From the cell containing the given text, extract its center point as (x, y) coordinate. 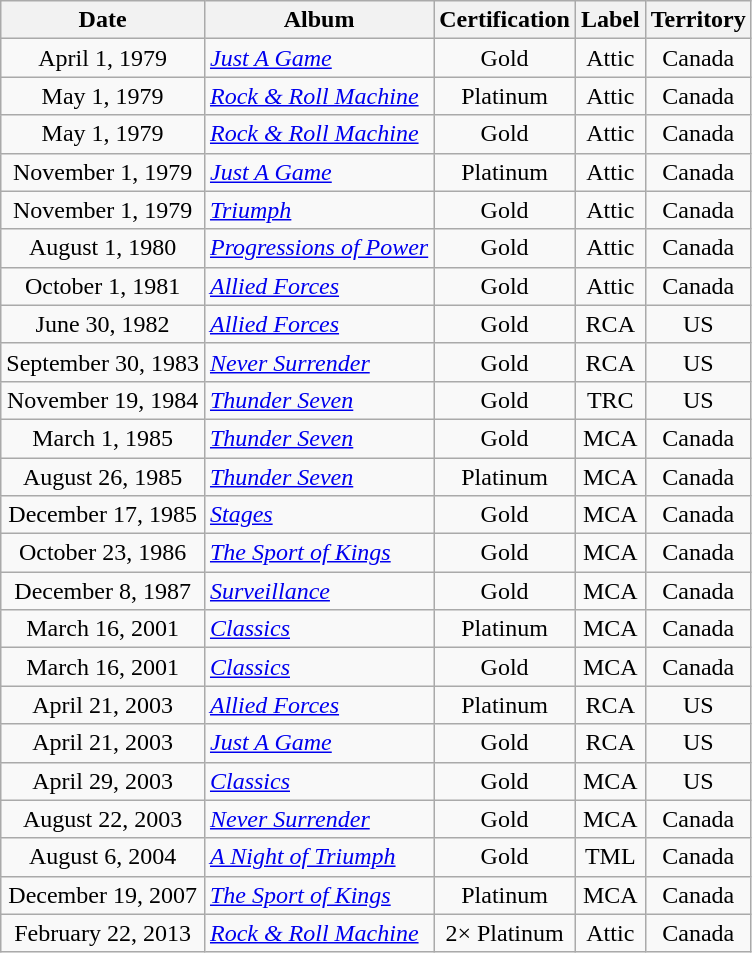
Label (610, 20)
March 1, 1985 (103, 438)
TML (610, 857)
August 26, 1985 (103, 477)
2× Platinum (505, 933)
April 1, 1979 (103, 58)
September 30, 1983 (103, 362)
Certification (505, 20)
December 17, 1985 (103, 515)
Album (318, 20)
Date (103, 20)
Progressions of Power (318, 248)
August 22, 2003 (103, 819)
August 6, 2004 (103, 857)
October 23, 1986 (103, 553)
Surveillance (318, 591)
October 1, 1981 (103, 286)
TRC (610, 400)
Triumph (318, 210)
February 22, 2013 (103, 933)
Stages (318, 515)
April 29, 2003 (103, 781)
August 1, 1980 (103, 248)
December 8, 1987 (103, 591)
Territory (698, 20)
June 30, 1982 (103, 324)
November 19, 1984 (103, 400)
A Night of Triumph (318, 857)
December 19, 2007 (103, 895)
